Determine the (x, y) coordinate at the center of the cell enclosing the given text.  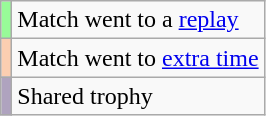
Match went to extra time (138, 58)
Match went to a replay (138, 20)
Shared trophy (138, 96)
